Output the [x, y] coordinate of the center of the cell containing the given text.  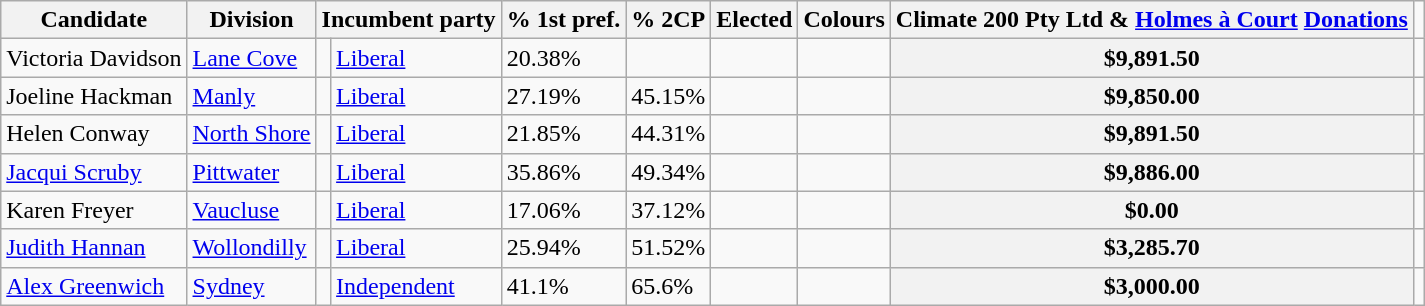
17.06% [564, 210]
Sydney [252, 286]
Vaucluse [252, 210]
41.1% [564, 286]
51.52% [668, 248]
Alex Greenwich [94, 286]
North Shore [252, 134]
Manly [252, 96]
Jacqui Scruby [94, 172]
Karen Freyer [94, 210]
21.85% [564, 134]
Colours [844, 20]
Incumbent party [408, 20]
44.31% [668, 134]
$0.00 [1152, 210]
35.86% [564, 172]
25.94% [564, 248]
Judith Hannan [94, 248]
Pittwater [252, 172]
37.12% [668, 210]
Wollondilly [252, 248]
Independent [416, 286]
Lane Cove [252, 58]
$9,850.00 [1152, 96]
Division [252, 20]
Helen Conway [94, 134]
$9,886.00 [1152, 172]
Elected [754, 20]
$3,000.00 [1152, 286]
Climate 200 Pty Ltd & Holmes à Court Donations [1152, 20]
% 2CP [668, 20]
% 1st pref. [564, 20]
45.15% [668, 96]
Candidate [94, 20]
Victoria Davidson [94, 58]
27.19% [564, 96]
49.34% [668, 172]
65.6% [668, 286]
$3,285.70 [1152, 248]
Joeline Hackman [94, 96]
20.38% [564, 58]
